Find where the given text appears and provide that cell's center as (x, y) coordinate. 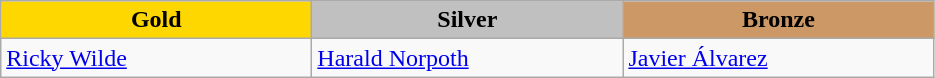
Gold (156, 20)
Bronze (778, 20)
Harald Norpoth (468, 58)
Silver (468, 20)
Javier Álvarez (778, 58)
Ricky Wilde (156, 58)
